Provide the (X, Y) coordinate of the cell's center where the given text is located.  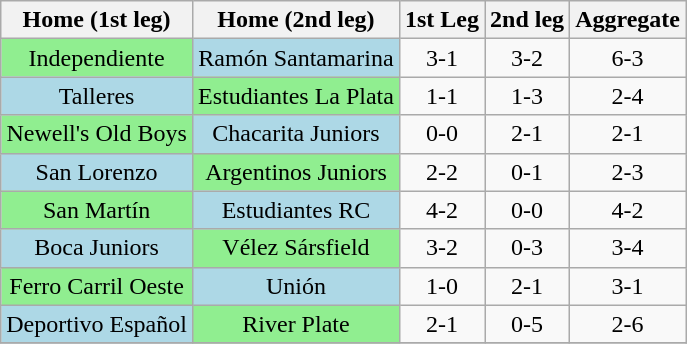
0-3 (528, 248)
Talleres (97, 96)
Estudiantes La Plata (296, 96)
Home (2nd leg) (296, 20)
San Martín (97, 210)
Newell's Old Boys (97, 134)
Unión (296, 286)
Aggregate (628, 20)
San Lorenzo (97, 172)
Chacarita Juniors (296, 134)
0-5 (528, 324)
Argentinos Juniors (296, 172)
1st Leg (442, 20)
Estudiantes RC (296, 210)
2nd leg (528, 20)
2-4 (628, 96)
Ramón Santamarina (296, 58)
2-2 (442, 172)
1-0 (442, 286)
Home (1st leg) (97, 20)
River Plate (296, 324)
1-3 (528, 96)
Independiente (97, 58)
Deportivo Español (97, 324)
Boca Juniors (97, 248)
2-6 (628, 324)
0-1 (528, 172)
Ferro Carril Oeste (97, 286)
6-3 (628, 58)
Vélez Sársfield (296, 248)
2-3 (628, 172)
3-4 (628, 248)
1-1 (442, 96)
